Determine the (x, y) coordinate at the center of the cell enclosing the given text.  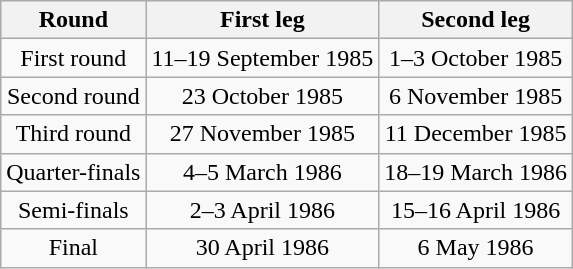
23 October 1985 (262, 96)
30 April 1986 (262, 248)
Semi-finals (74, 210)
2–3 April 1986 (262, 210)
11–19 September 1985 (262, 58)
Third round (74, 134)
1–3 October 1985 (476, 58)
Second round (74, 96)
First round (74, 58)
Round (74, 20)
11 December 1985 (476, 134)
27 November 1985 (262, 134)
15–16 April 1986 (476, 210)
Quarter-finals (74, 172)
6 November 1985 (476, 96)
6 May 1986 (476, 248)
Second leg (476, 20)
First leg (262, 20)
18–19 March 1986 (476, 172)
4–5 March 1986 (262, 172)
Final (74, 248)
